Pinpoint the cell where the given text exists, returning its (x, y) midpoint coordinate. 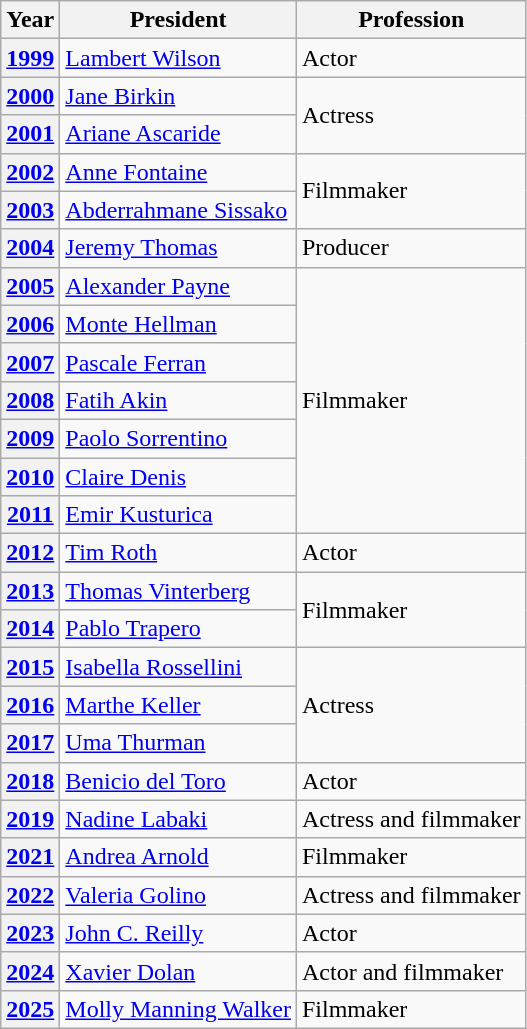
2004 (30, 248)
Benicio del Toro (178, 781)
Isabella Rossellini (178, 667)
Claire Denis (178, 477)
2022 (30, 895)
Pascale Ferran (178, 362)
2024 (30, 971)
Producer (411, 248)
2001 (30, 134)
2006 (30, 324)
Nadine Labaki (178, 819)
Molly Manning Walker (178, 1009)
2012 (30, 553)
Actor and filmmaker (411, 971)
2003 (30, 210)
2019 (30, 819)
Anne Fontaine (178, 172)
Valeria Golino (178, 895)
2000 (30, 96)
2009 (30, 438)
Jeremy Thomas (178, 248)
President (178, 20)
Marthe Keller (178, 705)
Pablo Trapero (178, 629)
Emir Kusturica (178, 515)
2014 (30, 629)
John C. Reilly (178, 933)
Thomas Vinterberg (178, 591)
2025 (30, 1009)
Abderrahmane Sissako (178, 210)
2011 (30, 515)
2010 (30, 477)
Jane Birkin (178, 96)
Uma Thurman (178, 743)
2002 (30, 172)
Monte Hellman (178, 324)
Fatih Akin (178, 400)
2018 (30, 781)
2015 (30, 667)
Andrea Arnold (178, 857)
Alexander Payne (178, 286)
Profession (411, 20)
2017 (30, 743)
Ariane Ascaride (178, 134)
2007 (30, 362)
2023 (30, 933)
Xavier Dolan (178, 971)
2005 (30, 286)
2016 (30, 705)
2021 (30, 857)
Lambert Wilson (178, 58)
Tim Roth (178, 553)
Year (30, 20)
Paolo Sorrentino (178, 438)
2008 (30, 400)
1999 (30, 58)
2013 (30, 591)
